Scan for the cell matching the given text and deliver its [x, y] coordinate at center. 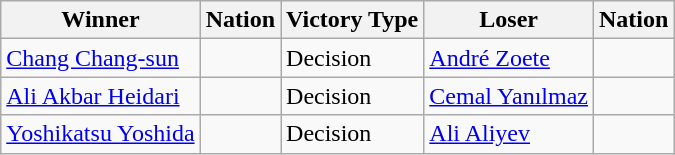
Yoshikatsu Yoshida [100, 134]
Cemal Yanılmaz [509, 96]
Victory Type [352, 20]
Ali Aliyev [509, 134]
André Zoete [509, 58]
Winner [100, 20]
Ali Akbar Heidari [100, 96]
Loser [509, 20]
Chang Chang-sun [100, 58]
